Capture the cell that displays the provided text and extract its (x, y) central coordinate. 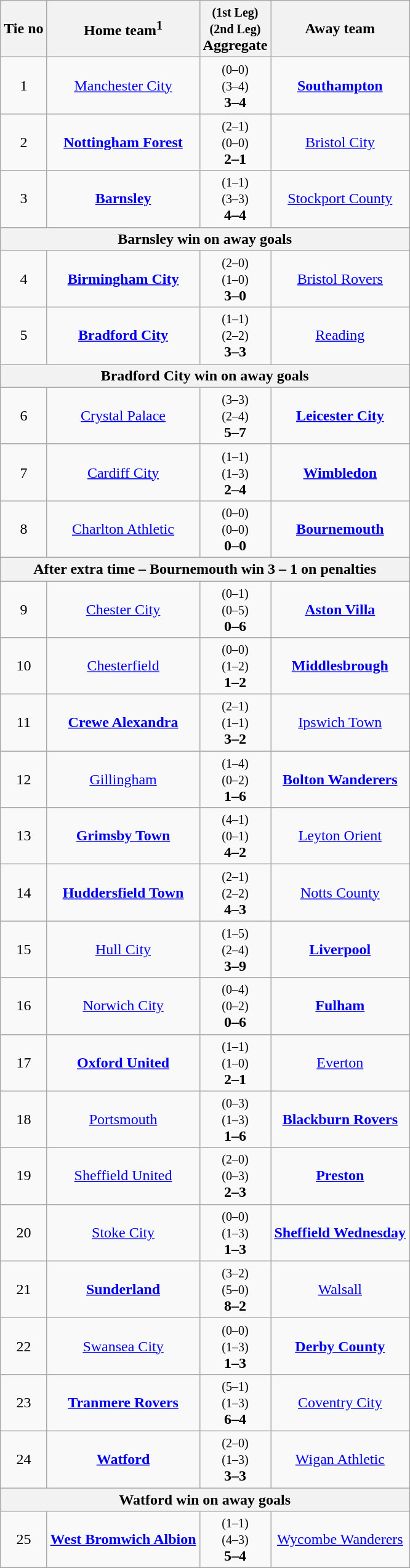
25 (23, 1540)
10 (23, 666)
17 (23, 1063)
(1st Leg) (2nd Leg) Aggregate (235, 29)
(2–1) (2–2) 4–3 (235, 893)
(5–1) (1–3) 6–4 (235, 1402)
3 (23, 199)
(1–1) (1–3) 2–4 (235, 472)
Crystal Palace (123, 416)
(0–4) (0–2) 0–6 (235, 1006)
24 (23, 1459)
Southampton (340, 86)
9 (23, 609)
(2–0) (0–3) 2–3 (235, 1176)
16 (23, 1006)
(0–0) (0–0) 0–0 (235, 529)
Barnsley win on away goals (205, 239)
(0–0) (3–4) 3–4 (235, 86)
Middlesbrough (340, 666)
5 (23, 336)
Norwich City (123, 1006)
After extra time – Bournemouth win 3 – 1 on penalties (205, 569)
Everton (340, 1063)
(2–1) (1–1) 3–2 (235, 723)
Grimsby Town (123, 836)
(2–0) (1–0) 3–0 (235, 279)
Bradford City win on away goals (205, 376)
(3–2) (5–0) 8–2 (235, 1289)
13 (23, 836)
1 (23, 86)
Bristol Rovers (340, 279)
(0–1) (0–5) 0–6 (235, 609)
Derby County (340, 1346)
Stoke City (123, 1232)
23 (23, 1402)
Home team1 (123, 29)
Gillingham (123, 779)
18 (23, 1119)
Chester City (123, 609)
(1–4) (0–2) 1–6 (235, 779)
(0–3) (1–3) 1–6 (235, 1119)
Bristol City (340, 142)
20 (23, 1232)
2 (23, 142)
West Bromwich Albion (123, 1540)
Bolton Wanderers (340, 779)
22 (23, 1346)
(1–1) (4–3) 5–4 (235, 1540)
Barnsley (123, 199)
14 (23, 893)
12 (23, 779)
Tie no (23, 29)
Huddersfield Town (123, 893)
Notts County (340, 893)
(2–1) (0–0) 2–1 (235, 142)
(1–1) (1–0) 2–1 (235, 1063)
(0–0) (1–2) 1–2 (235, 666)
Oxford United (123, 1063)
Sunderland (123, 1289)
Stockport County (340, 199)
Fulham (340, 1006)
Hull City (123, 949)
11 (23, 723)
Bournemouth (340, 529)
Wigan Athletic (340, 1459)
Coventry City (340, 1402)
Tranmere Rovers (123, 1402)
Sheffield Wednesday (340, 1232)
(1–1) (2–2) 3–3 (235, 336)
Manchester City (123, 86)
Sheffield United (123, 1176)
Ipswich Town (340, 723)
Crewe Alexandra (123, 723)
Leicester City (340, 416)
4 (23, 279)
(4–1) (0–1) 4–2 (235, 836)
19 (23, 1176)
Preston (340, 1176)
Wycombe Wanderers (340, 1540)
15 (23, 949)
(3–3) (2–4) 5–7 (235, 416)
Swansea City (123, 1346)
(1–5) (2–4) 3–9 (235, 949)
Watford (123, 1459)
Reading (340, 336)
Nottingham Forest (123, 142)
Portsmouth (123, 1119)
Watford win on away goals (205, 1499)
8 (23, 529)
Away team (340, 29)
(2–0) (1–3) 3–3 (235, 1459)
Birmingham City (123, 279)
(1–1) (3–3) 4–4 (235, 199)
Cardiff City (123, 472)
6 (23, 416)
Leyton Orient (340, 836)
21 (23, 1289)
7 (23, 472)
Walsall (340, 1289)
Blackburn Rovers (340, 1119)
Aston Villa (340, 609)
Wimbledon (340, 472)
Bradford City (123, 336)
Chesterfield (123, 666)
Liverpool (340, 949)
Charlton Athletic (123, 529)
